Return (X, Y) of the center of cell containing provided text 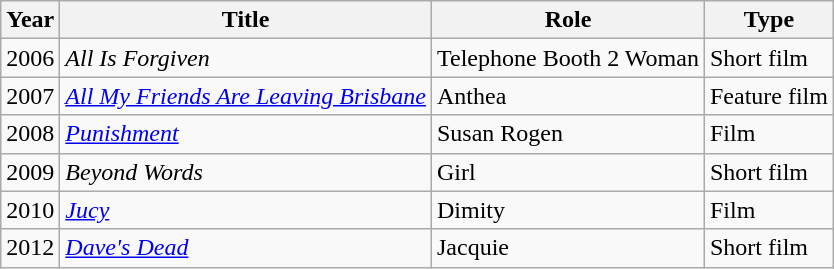
Title (246, 20)
Susan Rogen (568, 134)
All Is Forgiven (246, 58)
Jucy (246, 210)
2006 (30, 58)
Dave's Dead (246, 248)
Jacquie (568, 248)
2009 (30, 172)
Punishment (246, 134)
Beyond Words (246, 172)
Anthea (568, 96)
2012 (30, 248)
2008 (30, 134)
2010 (30, 210)
Feature film (768, 96)
Telephone Booth 2 Woman (568, 58)
Type (768, 20)
All My Friends Are Leaving Brisbane (246, 96)
2007 (30, 96)
Year (30, 20)
Dimity (568, 210)
Girl (568, 172)
Role (568, 20)
